From the cell containing the given text, extract its center point as (X, Y) coordinate. 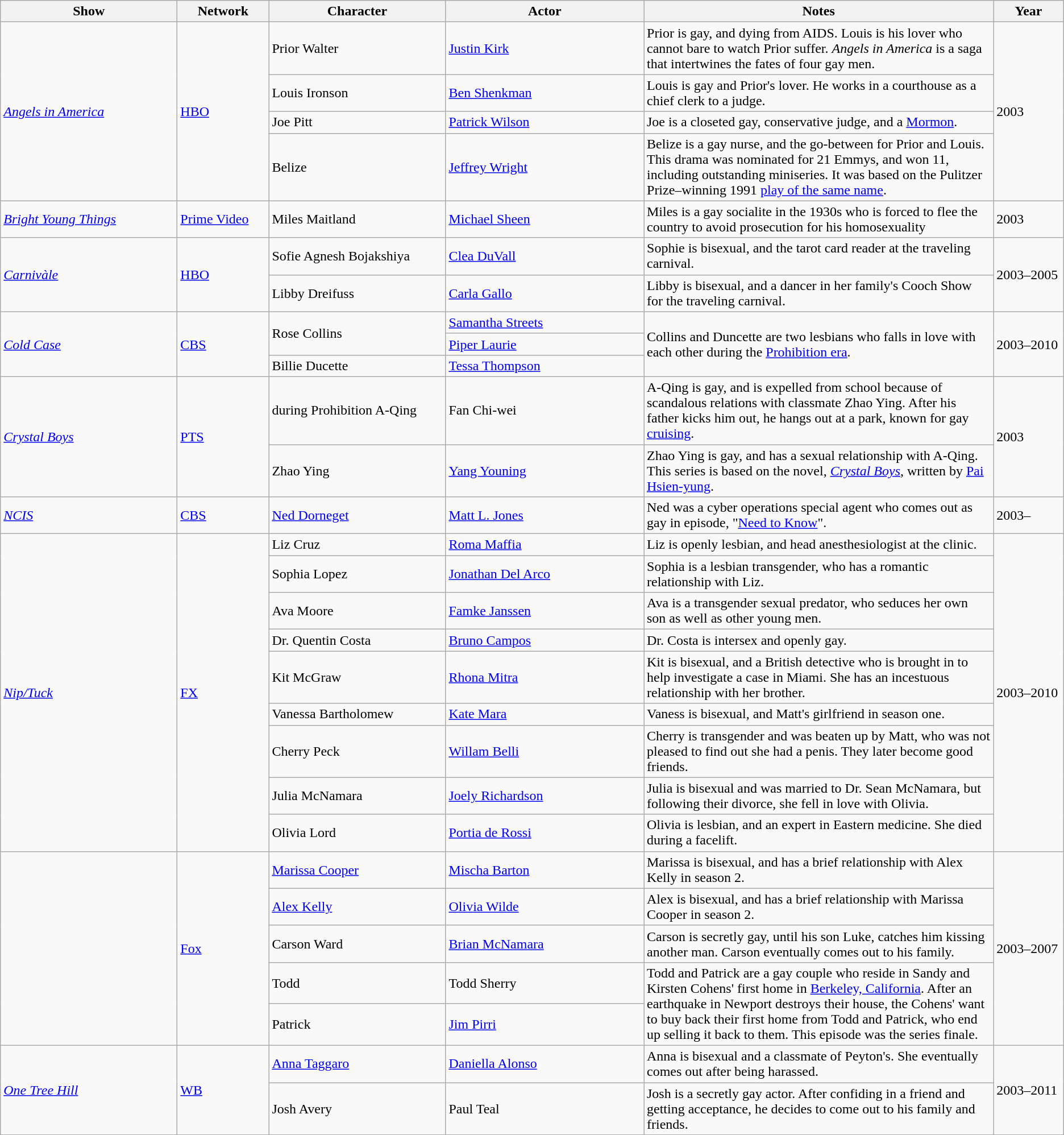
Alex Kelly (357, 906)
Joely Richardson (545, 796)
Yang Youning (545, 471)
Jeffrey Wright (545, 167)
Willam Belli (545, 751)
Olivia is lesbian, and an expert in Eastern medicine. She died during a facelift. (818, 832)
Carson is secretly gay, until his son Luke, catches him kissing another man. Carson eventually comes out to his family. (818, 944)
Zhao Ying is gay, and has a sexual relationship with A-Qing. This series is based on the novel, Crystal Boys, written by Pai Hsien-yung. (818, 471)
Libby Dreifuss (357, 293)
Josh is a secretly gay actor. After confiding in a friend and getting acceptance, he decides to come out to his family and friends. (818, 1109)
Network (223, 11)
Mischa Barton (545, 870)
Olivia Lord (357, 832)
Libby is bisexual, and a dancer in her family's Cooch Show for the traveling carnival. (818, 293)
Joe is a closeted gay, conservative judge, and a Mormon. (818, 122)
Josh Avery (357, 1109)
Vaness is bisexual, and Matt's girlfriend in season one. (818, 714)
Ben Shenkman (545, 93)
Crystal Boys (89, 437)
Miles Maitland (357, 219)
Belize (357, 167)
Collins and Duncette are two lesbians who falls in love with each other during the Prohibition era. (818, 344)
Alex is bisexual, and has a brief relationship with Marissa Cooper in season 2. (818, 906)
Ned was a cyber operations special agent who comes out as gay in episode, "Need to Know". (818, 515)
Jonathan Del Arco (545, 574)
Samantha Streets (545, 322)
Patrick (357, 1025)
Fox (223, 948)
Carnivàle (89, 275)
One Tree Hill (89, 1090)
Sophia Lopez (357, 574)
Anna is bisexual and a classmate of Peyton's. She eventually comes out after being harassed. (818, 1063)
Fan Chi-wei (545, 411)
Miles is a gay socialite in the 1930s who is forced to flee the country to avoid prosecution for his homosexuality (818, 219)
Vanessa Bartholomew (357, 714)
Matt L. Jones (545, 515)
Tessa Thompson (545, 366)
Roma Maffia (545, 545)
Louis Ironson (357, 93)
Clea DuVall (545, 256)
Kit is bisexual, and a British detective who is brought in to help investigate a case in Miami. She has an incestuous relationship with her brother. (818, 677)
Julia is bisexual and was married to Dr. Sean McNamara, but following their divorce, she fell in love with Olivia. (818, 796)
Dr. Costa is intersex and openly gay. (818, 640)
NCIS (89, 515)
Ava is a transgender sexual predator, who seduces her own son as well as other young men. (818, 611)
Justin Kirk (545, 48)
Character (357, 11)
during Prohibition A-Qing (357, 411)
Prime Video (223, 219)
Olivia Wilde (545, 906)
Nip/Tuck (89, 693)
Marissa Cooper (357, 870)
Ava Moore (357, 611)
Paul Teal (545, 1109)
Prior Walter (357, 48)
Marissa is bisexual, and has a brief relationship with Alex Kelly in season 2. (818, 870)
Carla Gallo (545, 293)
Joe Pitt (357, 122)
Daniella Alonso (545, 1063)
Patrick Wilson (545, 122)
Zhao Ying (357, 471)
Liz Cruz (357, 545)
Kate Mara (545, 714)
Sophia is a lesbian transgender, who has a romantic relationship with Liz. (818, 574)
Famke Janssen (545, 611)
Rose Collins (357, 333)
Piper Laurie (545, 344)
Todd (357, 983)
Brian McNamara (545, 944)
Year (1029, 11)
Dr. Quentin Costa (357, 640)
2003–2005 (1029, 275)
Billie Ducette (357, 366)
Cold Case (89, 344)
Michael Sheen (545, 219)
Cherry is transgender and was beaten up by Matt, who was not pleased to find out she had a penis. They later become good friends. (818, 751)
Bruno Campos (545, 640)
Notes (818, 11)
2003– (1029, 515)
FX (223, 693)
Show (89, 11)
Julia McNamara (357, 796)
Kit McGraw (357, 677)
Jim Pirri (545, 1025)
Anna Taggaro (357, 1063)
Sophie is bisexual, and the tarot card reader at the traveling carnival. (818, 256)
Angels in America (89, 111)
Bright Young Things (89, 219)
Ned Dorneget (357, 515)
Portia de Rossi (545, 832)
Liz is openly lesbian, and head anesthesiologist at the clinic. (818, 545)
2003–2011 (1029, 1090)
Todd Sherry (545, 983)
Rhona Mitra (545, 677)
Cherry Peck (357, 751)
Actor (545, 11)
Louis is gay and Prior's lover. He works in a courthouse as a chief clerk to a judge. (818, 93)
WB (223, 1090)
PTS (223, 437)
2003–2007 (1029, 948)
Carson Ward (357, 944)
Sofie Agnesh Bojakshiya (357, 256)
